Find where the given text appears and provide that cell's center as [x, y] coordinate. 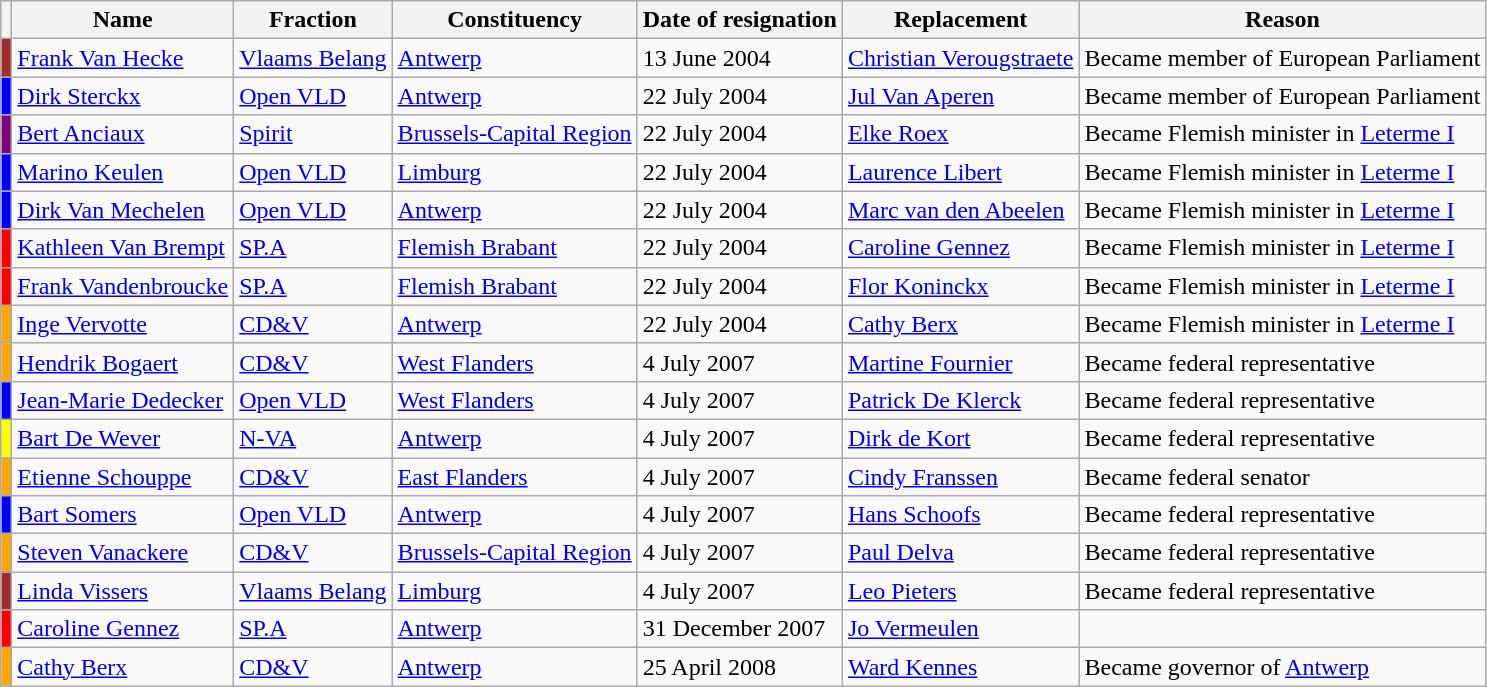
Martine Fournier [960, 362]
Cindy Franssen [960, 477]
Fraction [313, 20]
Became federal senator [1282, 477]
25 April 2008 [740, 667]
Hans Schoofs [960, 515]
Paul Delva [960, 553]
Laurence Libert [960, 172]
Christian Verougstraete [960, 58]
Steven Vanackere [123, 553]
Dirk de Kort [960, 438]
Name [123, 20]
Leo Pieters [960, 591]
Marc van den Abeelen [960, 210]
Flor Koninckx [960, 286]
Linda Vissers [123, 591]
Kathleen Van Brempt [123, 248]
Frank Vandenbroucke [123, 286]
Bart Somers [123, 515]
N-VA [313, 438]
Jul Van Aperen [960, 96]
31 December 2007 [740, 629]
Patrick De Klerck [960, 400]
Reason [1282, 20]
Marino Keulen [123, 172]
Bart De Wever [123, 438]
Jean-Marie Dedecker [123, 400]
Frank Van Hecke [123, 58]
Dirk Van Mechelen [123, 210]
Constituency [514, 20]
Hendrik Bogaert [123, 362]
Dirk Sterckx [123, 96]
East Flanders [514, 477]
Became governor of Antwerp [1282, 667]
Ward Kennes [960, 667]
Jo Vermeulen [960, 629]
Spirit [313, 134]
13 June 2004 [740, 58]
Inge Vervotte [123, 324]
Bert Anciaux [123, 134]
Elke Roex [960, 134]
Replacement [960, 20]
Date of resignation [740, 20]
Etienne Schouppe [123, 477]
